Output the (x, y) coordinate of the center of the cell containing the given text.  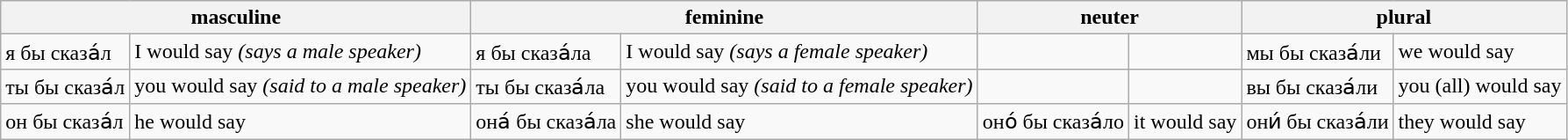
masculine (236, 18)
оно́ бы сказа́ло (1053, 122)
they would say (1479, 122)
они́ бы сказа́ли (1318, 122)
plural (1404, 18)
you would say (said to a male speaker) (300, 86)
feminine (725, 18)
he would say (300, 122)
we would say (1479, 52)
ты бы сказа́ла (546, 86)
neuter (1109, 18)
он бы сказа́л (65, 122)
you would say (said to a female speaker) (799, 86)
мы бы сказа́ли (1318, 52)
you (all) would say (1479, 86)
я бы сказа́ла (546, 52)
ты бы сказа́л (65, 86)
it would say (1185, 122)
я бы сказа́л (65, 52)
I would say (says a female speaker) (799, 52)
I would say (says a male speaker) (300, 52)
вы бы сказа́ли (1318, 86)
she would say (799, 122)
она́ бы сказа́ла (546, 122)
